Extract the [X, Y] coordinate from the center of the cell holding the provided text.  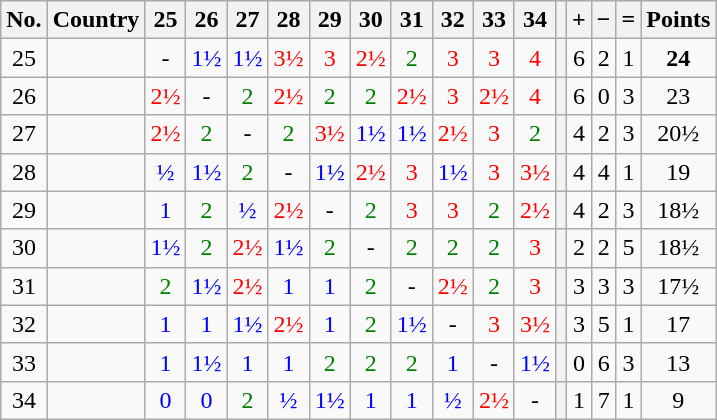
9 [678, 400]
− [604, 20]
23 [678, 96]
Points [678, 20]
13 [678, 362]
No. [24, 20]
Country [96, 20]
= [628, 20]
24 [678, 58]
17 [678, 324]
17½ [678, 286]
19 [678, 172]
+ [580, 20]
7 [604, 400]
20½ [678, 134]
